Capture the cell that displays the provided text and extract its [X, Y] central coordinate. 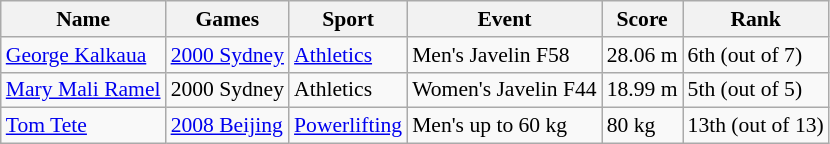
28.06 m [642, 55]
Women's Javelin F44 [504, 90]
Games [228, 19]
5th (out of 5) [756, 90]
Men's up to 60 kg [504, 126]
2008 Beijing [228, 126]
Rank [756, 19]
Men's Javelin F58 [504, 55]
Event [504, 19]
Sport [348, 19]
6th (out of 7) [756, 55]
Score [642, 19]
George Kalkaua [84, 55]
13th (out of 13) [756, 126]
Tom Tete [84, 126]
Mary Mali Ramel [84, 90]
Powerlifting [348, 126]
18.99 m [642, 90]
80 kg [642, 126]
Name [84, 19]
